Locate the cell with the specified text and output its (X, Y) center coordinate. 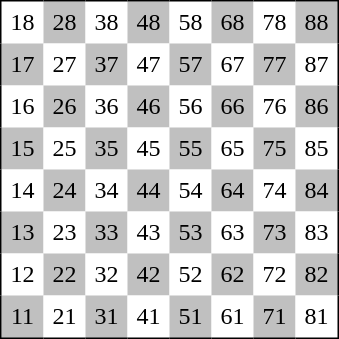
74 (275, 191)
44 (149, 191)
21 (65, 318)
12 (22, 275)
76 (275, 107)
15 (22, 149)
41 (149, 318)
82 (318, 275)
64 (233, 191)
47 (149, 65)
52 (191, 275)
18 (22, 22)
78 (275, 22)
58 (191, 22)
55 (191, 149)
31 (107, 318)
32 (107, 275)
35 (107, 149)
87 (318, 65)
11 (22, 318)
71 (275, 318)
14 (22, 191)
57 (191, 65)
67 (233, 65)
45 (149, 149)
34 (107, 191)
56 (191, 107)
68 (233, 22)
25 (65, 149)
72 (275, 275)
13 (22, 233)
62 (233, 275)
23 (65, 233)
48 (149, 22)
27 (65, 65)
83 (318, 233)
61 (233, 318)
75 (275, 149)
81 (318, 318)
36 (107, 107)
66 (233, 107)
54 (191, 191)
16 (22, 107)
46 (149, 107)
28 (65, 22)
53 (191, 233)
84 (318, 191)
42 (149, 275)
65 (233, 149)
73 (275, 233)
17 (22, 65)
77 (275, 65)
88 (318, 22)
43 (149, 233)
51 (191, 318)
86 (318, 107)
33 (107, 233)
37 (107, 65)
26 (65, 107)
63 (233, 233)
38 (107, 22)
85 (318, 149)
24 (65, 191)
22 (65, 275)
